Find where the given text appears and provide that cell's center as [X, Y] coordinate. 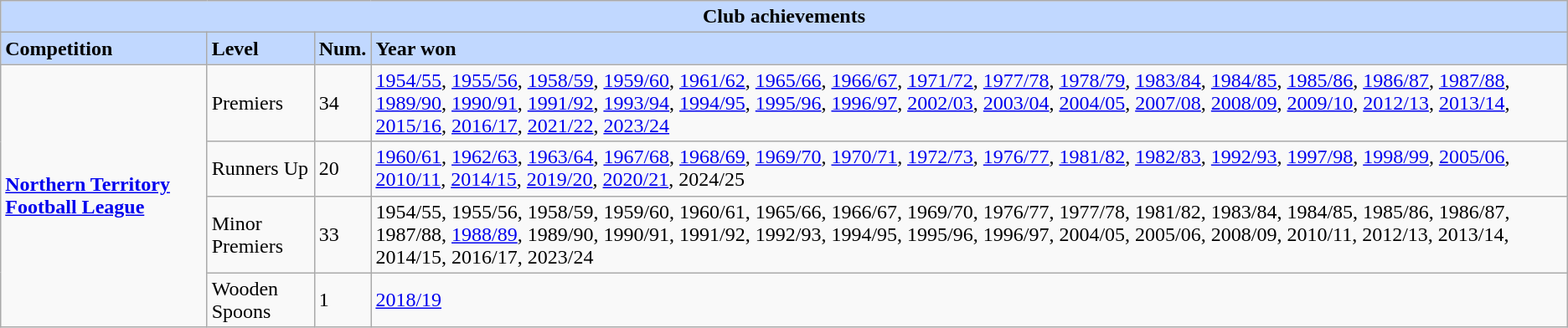
33 [343, 234]
Premiers [260, 103]
Level [260, 49]
1 [343, 300]
Competition [104, 49]
Wooden Spoons [260, 300]
34 [343, 103]
2018/19 [969, 300]
Minor Premiers [260, 234]
Club achievements [784, 17]
Num. [343, 49]
20 [343, 169]
Year won [969, 49]
Northern Territory Football League [104, 196]
Runners Up [260, 169]
